Detect which cell encompasses the target text, then output its [x, y] center coordinate. 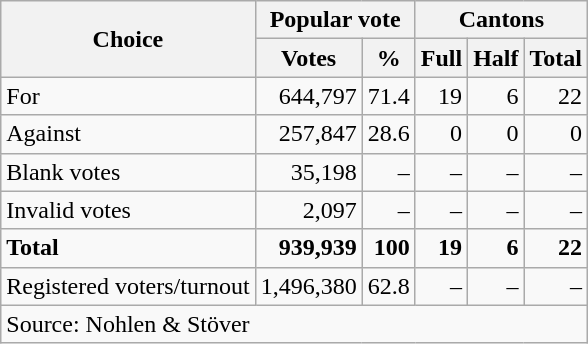
257,847 [308, 134]
644,797 [308, 96]
Cantons [501, 20]
Source: Nohlen & Stöver [294, 324]
71.4 [388, 96]
For [128, 96]
28.6 [388, 134]
Half [496, 58]
62.8 [388, 286]
Invalid votes [128, 210]
Registered voters/turnout [128, 286]
% [388, 58]
Choice [128, 39]
Full [441, 58]
Against [128, 134]
Popular vote [335, 20]
1,496,380 [308, 286]
2,097 [308, 210]
100 [388, 248]
Blank votes [128, 172]
35,198 [308, 172]
939,939 [308, 248]
Votes [308, 58]
